Output the (X, Y) coordinate of the center of the cell containing the given text.  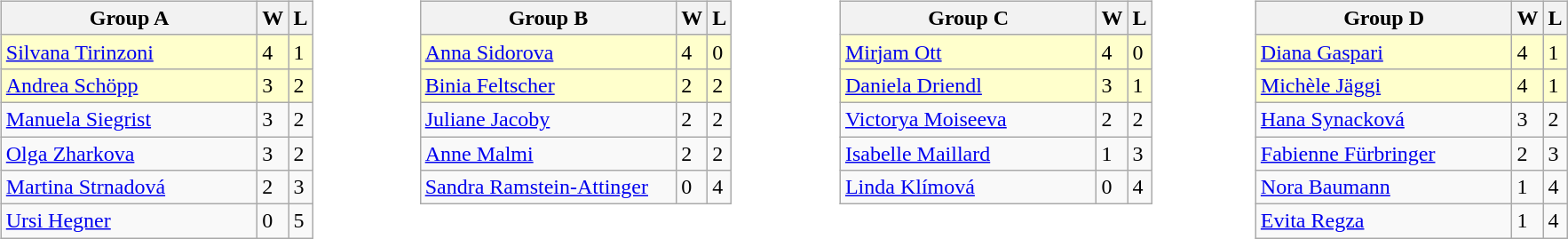
Group A (130, 18)
Diana Gaspari (1383, 52)
Group D (1383, 18)
Victorya Moiseeva (968, 119)
Manuela Siegrist (130, 119)
Michèle Jäggi (1383, 85)
Binia Feltscher (549, 85)
Isabelle Maillard (968, 154)
Andrea Schöpp (130, 85)
Nora Baumann (1383, 187)
Fabienne Fürbringer (1383, 154)
Anna Sidorova (549, 52)
Mirjam Ott (968, 52)
Hana Synacková (1383, 119)
Group C (968, 18)
Daniela Driendl (968, 85)
Anne Malmi (549, 154)
Linda Klímová (968, 187)
5 (300, 221)
Olga Zharkova (130, 154)
Silvana Tirinzoni (130, 52)
Martina Strnadová (130, 187)
Evita Regza (1383, 221)
Sandra Ramstein-Attinger (549, 187)
Juliane Jacoby (549, 119)
Ursi Hegner (130, 221)
Group B (549, 18)
